Extract the (X, Y) coordinate from the center of the cell holding the provided text.  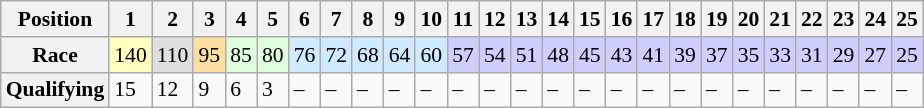
140 (130, 55)
57 (463, 55)
24 (875, 19)
18 (685, 19)
13 (527, 19)
72 (336, 55)
76 (305, 55)
27 (875, 55)
80 (273, 55)
22 (812, 19)
8 (368, 19)
17 (653, 19)
21 (780, 19)
20 (749, 19)
68 (368, 55)
35 (749, 55)
29 (844, 55)
110 (173, 55)
19 (717, 19)
14 (558, 19)
33 (780, 55)
95 (209, 55)
16 (622, 19)
10 (431, 19)
5 (273, 19)
39 (685, 55)
85 (241, 55)
Position (55, 19)
37 (717, 55)
Race (55, 55)
4 (241, 19)
11 (463, 19)
23 (844, 19)
64 (400, 55)
Qualifying (55, 90)
43 (622, 55)
45 (590, 55)
7 (336, 19)
41 (653, 55)
48 (558, 55)
31 (812, 55)
54 (495, 55)
2 (173, 19)
51 (527, 55)
1 (130, 19)
60 (431, 55)
